Provide the [x, y] coordinate of the cell's center where the given text is located.  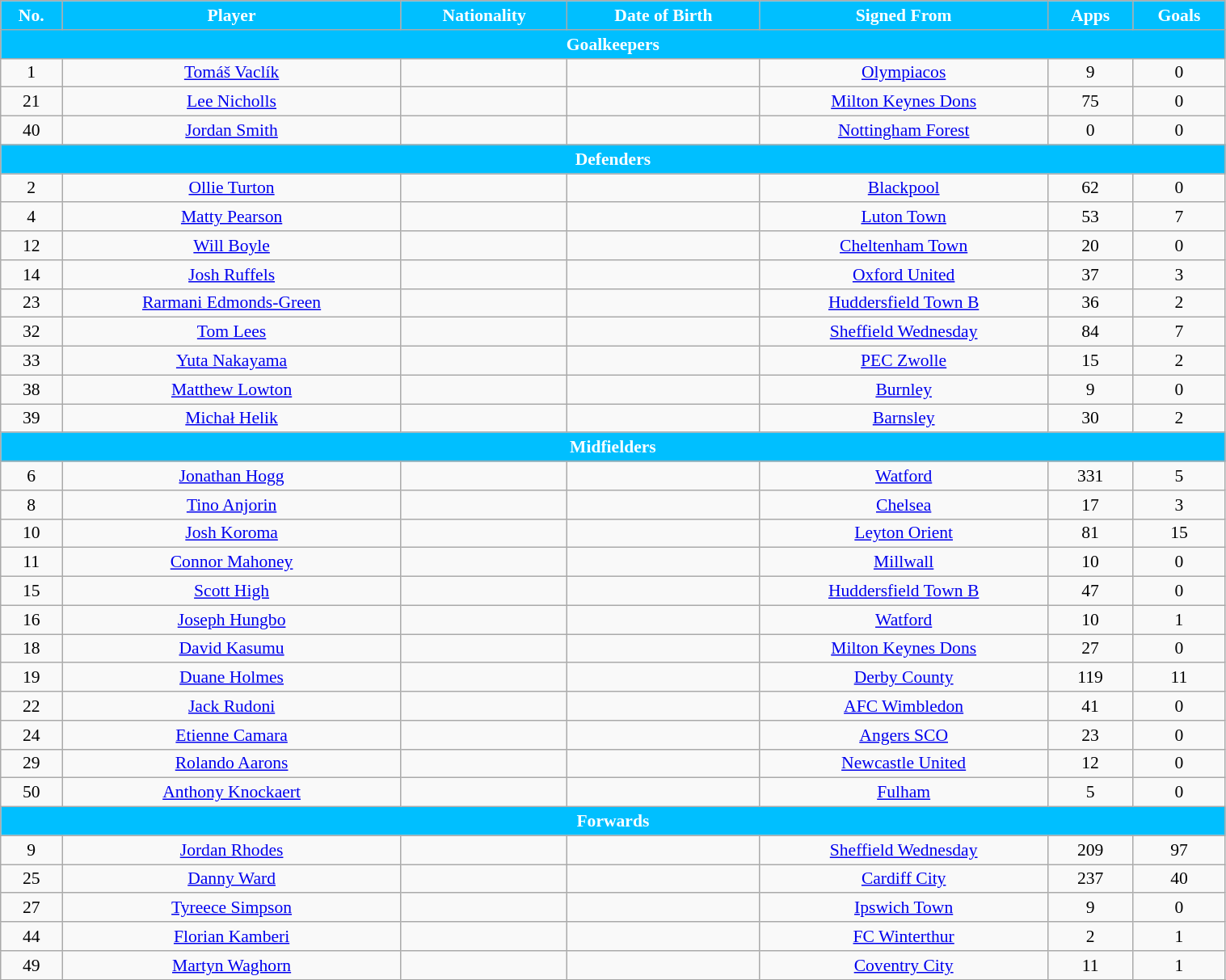
Defenders [613, 159]
Barnsley [904, 418]
24 [32, 735]
4 [32, 217]
Anthony Knockaert [232, 793]
44 [32, 936]
Scott High [232, 591]
Blackpool [904, 188]
62 [1089, 188]
32 [32, 332]
FC Winterthur [904, 936]
Millwall [904, 562]
Michał Helik [232, 418]
Tom Lees [232, 332]
Jordan Rhodes [232, 850]
Rolando Aarons [232, 763]
41 [1089, 706]
AFC Wimbledon [904, 706]
Angers SCO [904, 735]
30 [1089, 418]
237 [1089, 879]
Duane Holmes [232, 678]
Lee Nicholls [232, 102]
Midfielders [613, 448]
Martyn Waghorn [232, 965]
29 [32, 763]
David Kasumu [232, 649]
Leyton Orient [904, 533]
Oxford United [904, 275]
Connor Mahoney [232, 562]
Olympiacos [904, 73]
Nationality [483, 15]
Josh Ruffels [232, 275]
75 [1089, 102]
50 [32, 793]
Tomáš Vaclík [232, 73]
19 [32, 678]
Jordan Smith [232, 131]
Jonathan Hogg [232, 476]
Apps [1089, 15]
81 [1089, 533]
Tyreece Simpson [232, 908]
Fulham [904, 793]
Joseph Hungbo [232, 620]
22 [32, 706]
Will Boyle [232, 246]
14 [32, 275]
16 [32, 620]
Goalkeepers [613, 44]
36 [1089, 303]
Derby County [904, 678]
39 [32, 418]
331 [1089, 476]
20 [1089, 246]
Florian Kamberi [232, 936]
Tino Anjorin [232, 505]
Matthew Lowton [232, 389]
84 [1089, 332]
38 [32, 389]
119 [1089, 678]
209 [1089, 850]
97 [1179, 850]
Nottingham Forest [904, 131]
Jack Rudoni [232, 706]
25 [32, 879]
Danny Ward [232, 879]
No. [32, 15]
Yuta Nakayama [232, 361]
6 [32, 476]
Forwards [613, 822]
Player [232, 15]
18 [32, 649]
Etienne Camara [232, 735]
Matty Pearson [232, 217]
Coventry City [904, 965]
Rarmani Edmonds-Green [232, 303]
Josh Koroma [232, 533]
Newcastle United [904, 763]
53 [1089, 217]
Ipswich Town [904, 908]
47 [1089, 591]
37 [1089, 275]
PEC Zwolle [904, 361]
8 [32, 505]
Date of Birth [664, 15]
Luton Town [904, 217]
33 [32, 361]
Goals [1179, 15]
Ollie Turton [232, 188]
Cardiff City [904, 879]
Cheltenham Town [904, 246]
21 [32, 102]
Burnley [904, 389]
Chelsea [904, 505]
Signed From [904, 15]
17 [1089, 505]
49 [32, 965]
